Capture the cell that displays the provided text and extract its (x, y) central coordinate. 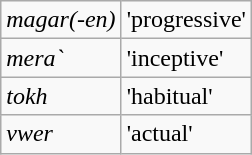
mera` (61, 58)
'progressive' (186, 20)
'inceptive' (186, 58)
magar(-en) (61, 20)
'habitual' (186, 96)
vwer (61, 134)
tokh (61, 96)
'actual' (186, 134)
